Provide the (x, y) coordinate of the cell's center where the given text is located.  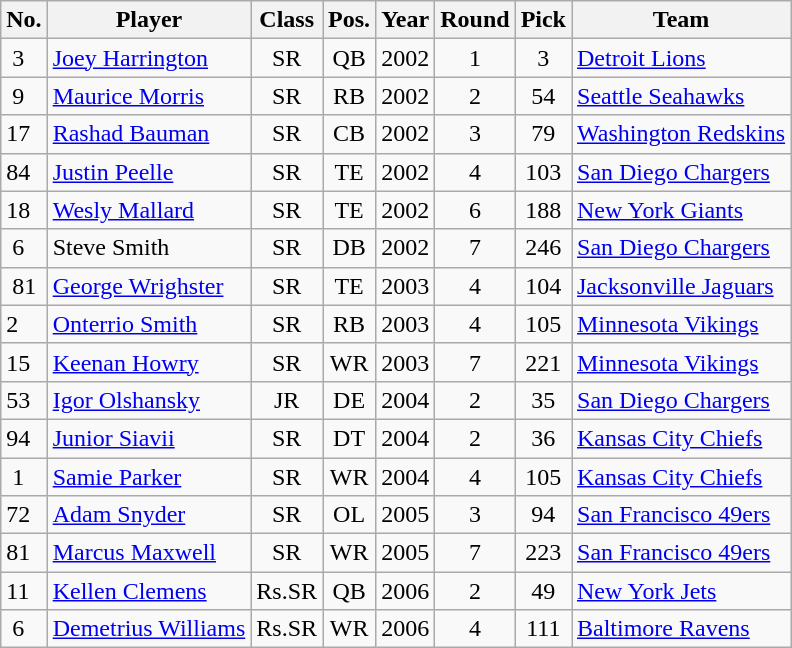
72 (24, 515)
New York Giants (682, 210)
Rashad Bauman (149, 134)
Maurice Morris (149, 96)
Igor Olshansky (149, 400)
Kellen Clemens (149, 591)
Seattle Seahawks (682, 96)
Round (475, 20)
Junior Siavii (149, 438)
79 (543, 134)
Player (149, 20)
15 (24, 362)
Pos. (350, 20)
111 (543, 629)
49 (543, 591)
11 (24, 591)
18 (24, 210)
Baltimore Ravens (682, 629)
Demetrius Williams (149, 629)
New York Jets (682, 591)
54 (543, 96)
Jacksonville Jaguars (682, 286)
53 (24, 400)
246 (543, 248)
Onterrio Smith (149, 324)
36 (543, 438)
Detroit Lions (682, 58)
188 (543, 210)
Team (682, 20)
OL (350, 515)
Wesly Mallard (149, 210)
84 (24, 172)
104 (543, 286)
9 (24, 96)
Year (406, 20)
Washington Redskins (682, 134)
Keenan Howry (149, 362)
Steve Smith (149, 248)
223 (543, 553)
17 (24, 134)
Class (287, 20)
Justin Peelle (149, 172)
DB (350, 248)
DT (350, 438)
Joey Harrington (149, 58)
Pick (543, 20)
Samie Parker (149, 477)
George Wrighster (149, 286)
Marcus Maxwell (149, 553)
Adam Snyder (149, 515)
35 (543, 400)
JR (287, 400)
DE (350, 400)
103 (543, 172)
CB (350, 134)
No. (24, 20)
221 (543, 362)
